Determine the (X, Y) coordinate at the center of the cell enclosing the given text.  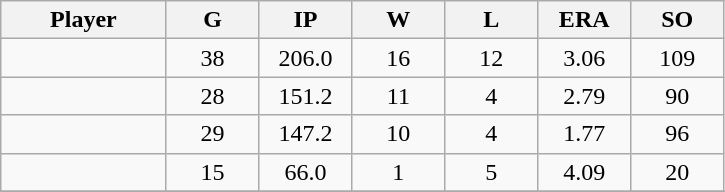
147.2 (306, 134)
1.77 (584, 134)
1 (398, 172)
15 (212, 172)
12 (492, 58)
66.0 (306, 172)
28 (212, 96)
Player (84, 20)
SO (678, 20)
IP (306, 20)
G (212, 20)
ERA (584, 20)
38 (212, 58)
16 (398, 58)
29 (212, 134)
109 (678, 58)
W (398, 20)
11 (398, 96)
90 (678, 96)
2.79 (584, 96)
3.06 (584, 58)
96 (678, 134)
5 (492, 172)
151.2 (306, 96)
10 (398, 134)
206.0 (306, 58)
L (492, 20)
4.09 (584, 172)
20 (678, 172)
